From the cell containing the given text, extract its center point as [X, Y] coordinate. 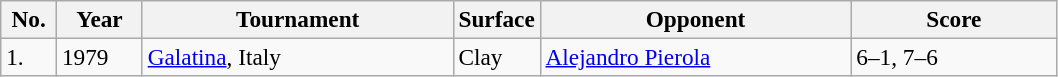
No. [29, 19]
Tournament [298, 19]
1979 [100, 57]
Alejandro Pierola [696, 57]
6–1, 7–6 [954, 57]
1. [29, 57]
Galatina, Italy [298, 57]
Opponent [696, 19]
Surface [496, 19]
Clay [496, 57]
Year [100, 19]
Score [954, 19]
